Return the [x, y] coordinate for the center point of the cell that contains the specified text.  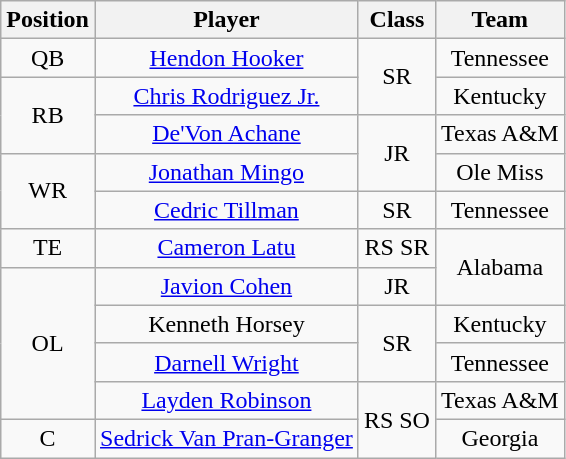
Layden Robinson [226, 400]
TE [48, 248]
Jonathan Mingo [226, 172]
Kenneth Horsey [226, 324]
Hendon Hooker [226, 58]
RB [48, 115]
Team [500, 20]
RS SR [396, 248]
Javion Cohen [226, 286]
Darnell Wright [226, 362]
Alabama [500, 267]
RS SO [396, 419]
Position [48, 20]
OL [48, 343]
Chris Rodriguez Jr. [226, 96]
Sedrick Van Pran-Granger [226, 438]
Cedric Tillman [226, 210]
WR [48, 191]
Class [396, 20]
Ole Miss [500, 172]
Georgia [500, 438]
De'Von Achane [226, 134]
Player [226, 20]
C [48, 438]
QB [48, 58]
Cameron Latu [226, 248]
